Identify which cell holds the provided text, then report its [x, y] central coordinate. 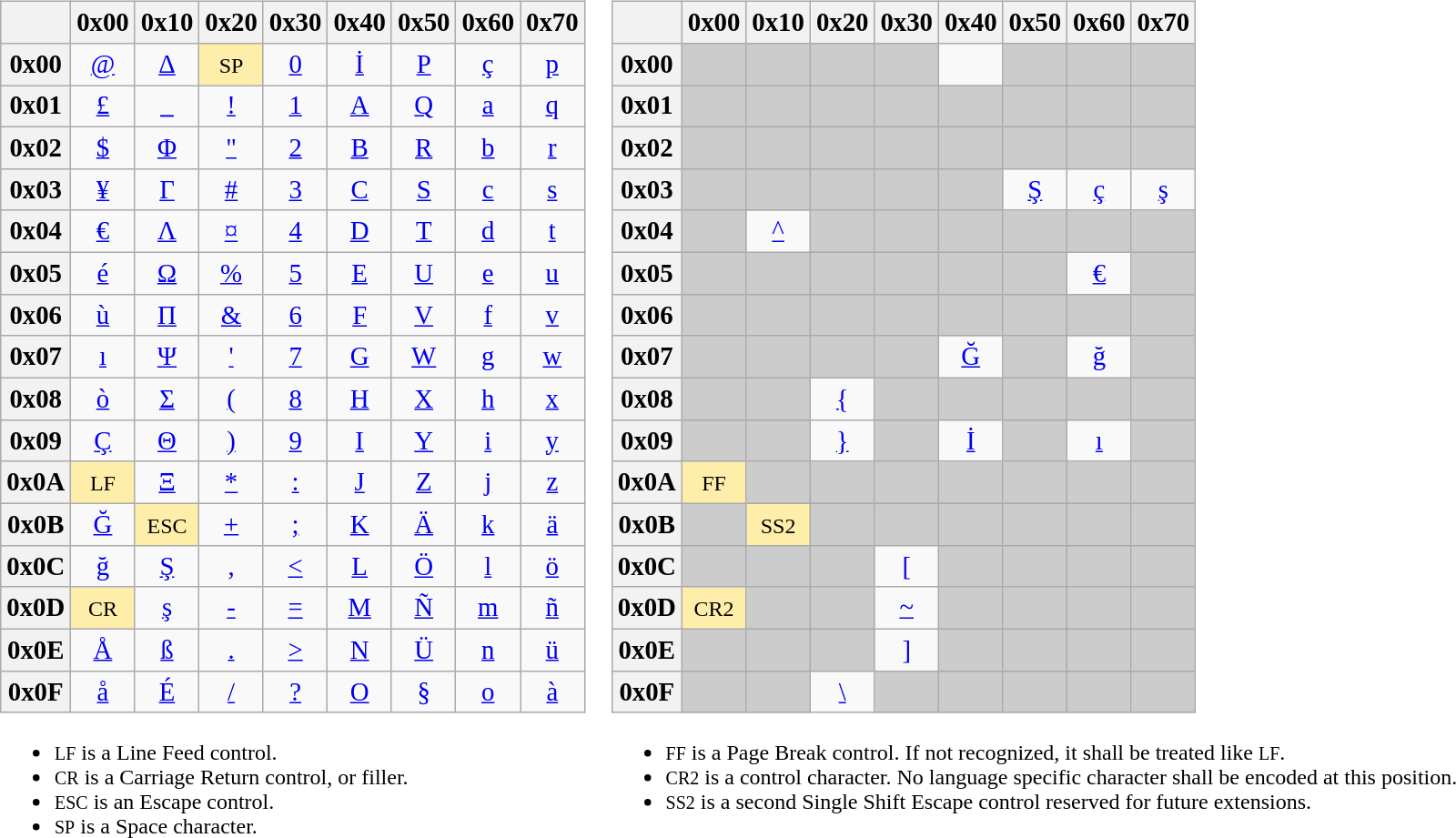
$ [104, 147]
n [488, 650]
G [360, 357]
r [553, 147]
< [295, 566]
ü [553, 650]
ö [553, 566]
h [488, 399]
Y [424, 440]
Φ [167, 147]
ñ [553, 608]
Ü [424, 650]
\ [843, 692]
SS2 [779, 524]
7 [295, 357]
Σ [167, 399]
ä [553, 524]
K [360, 524]
( [231, 399]
~ [906, 608]
V [424, 315]
U [424, 273]
1 [295, 106]
ò [104, 399]
- [231, 608]
# [231, 189]
Ψ [167, 357]
= [295, 608]
b [488, 147]
P [424, 65]
i [488, 440]
Ç [104, 440]
§ [424, 692]
@ [104, 65]
w [553, 357]
FF [713, 482]
J [360, 482]
4 [295, 231]
q [553, 106]
R [424, 147]
T [424, 231]
¥ [104, 189]
H [360, 399]
ù [104, 315]
+ [231, 524]
m [488, 608]
é [104, 273]
/ [231, 692]
L [360, 566]
å [104, 692]
" [231, 147]
Z [424, 482]
g [488, 357]
p [553, 65]
Å [104, 650]
3 [295, 189]
X [424, 399]
c [488, 189]
* [231, 482]
f [488, 315]
Q [424, 106]
Ω [167, 273]
t [553, 231]
B [360, 147]
C [360, 189]
CR [104, 608]
O [360, 692]
& [231, 315]
Λ [167, 231]
^ [779, 231]
u [553, 273]
% [231, 273]
A [360, 106]
Ξ [167, 482]
I [360, 440]
W [424, 357]
LF [104, 482]
] [906, 650]
SP [231, 65]
} [843, 440]
Ä [424, 524]
? [295, 692]
j [488, 482]
: [295, 482]
E [360, 273]
Π [167, 315]
l [488, 566]
F [360, 315]
CR2 [713, 608]
s [553, 189]
' [231, 357]
Ö [424, 566]
o [488, 692]
[ [906, 566]
9 [295, 440]
Ñ [424, 608]
! [231, 106]
> [295, 650]
ESC [167, 524]
à [553, 692]
É [167, 692]
Γ [167, 189]
k [488, 524]
¤ [231, 231]
, [231, 566]
x [553, 399]
) [231, 440]
e [488, 273]
a [488, 106]
z [553, 482]
y [553, 440]
£ [104, 106]
5 [295, 273]
M [360, 608]
ß [167, 650]
D [360, 231]
N [360, 650]
2 [295, 147]
6 [295, 315]
v [553, 315]
; [295, 524]
{ [843, 399]
0 [295, 65]
Θ [167, 440]
_ [167, 106]
. [231, 650]
8 [295, 399]
S [424, 189]
d [488, 231]
Δ [167, 65]
